Return the (X, Y) coordinate for the center point of the cell that contains the specified text.  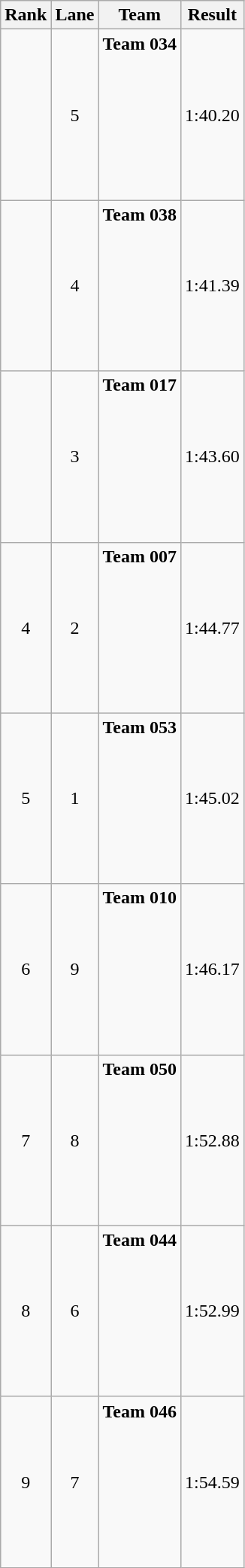
Team 034 (140, 114)
Team 053 (140, 798)
Result (212, 15)
Lane (75, 15)
1:54.59 (212, 1481)
Team 044 (140, 1311)
1:44.77 (212, 628)
1:43.60 (212, 456)
Team 010 (140, 970)
1:40.20 (212, 114)
1:41.39 (212, 286)
Team 007 (140, 628)
2 (75, 628)
Team 017 (140, 456)
Rank (26, 15)
1:45.02 (212, 798)
Team 038 (140, 286)
Team 050 (140, 1140)
Team 046 (140, 1481)
1:46.17 (212, 970)
1 (75, 798)
Team (140, 15)
3 (75, 456)
1:52.99 (212, 1311)
1:52.88 (212, 1140)
